Locate the cell with the specified text and output its (x, y) center coordinate. 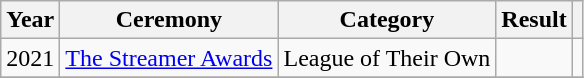
League of Their Own (387, 58)
2021 (30, 58)
Result (534, 20)
Year (30, 20)
Category (387, 20)
Ceremony (169, 20)
The Streamer Awards (169, 58)
